Detect which cell encompasses the target text, then output its [X, Y] center coordinate. 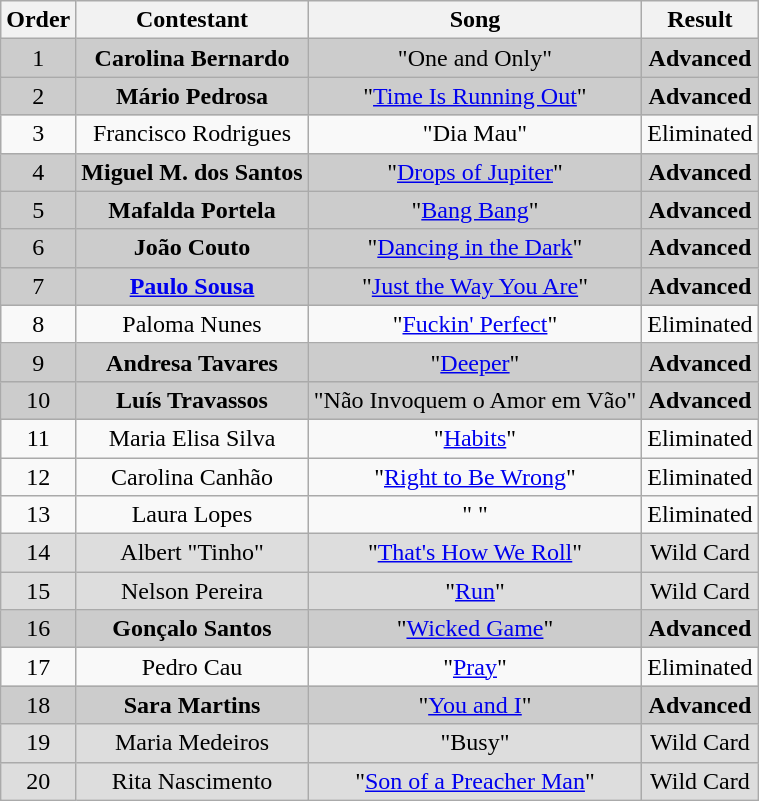
Andresa Tavares [192, 362]
Rita Nascimento [192, 781]
"Son of a Preacher Man" [474, 781]
"Right to Be Wrong" [474, 477]
15 [38, 591]
Laura Lopes [192, 515]
6 [38, 248]
Paulo Sousa [192, 286]
7 [38, 286]
Carolina Canhão [192, 477]
Paloma Nunes [192, 324]
11 [38, 438]
Miguel M. dos Santos [192, 172]
13 [38, 515]
20 [38, 781]
5 [38, 210]
"One and Only" [474, 58]
Francisco Rodrigues [192, 134]
17 [38, 667]
"Dia Mau" [474, 134]
Luís Travassos [192, 400]
"Não Invoquem o Amor em Vão" [474, 400]
Nelson Pereira [192, 591]
4 [38, 172]
"Time Is Running Out" [474, 96]
"Deeper" [474, 362]
"Dancing in the Dark" [474, 248]
14 [38, 553]
"Fuckin' Perfect" [474, 324]
19 [38, 743]
1 [38, 58]
"Just the Way You Are" [474, 286]
Order [38, 20]
Pedro Cau [192, 667]
"That's How We Roll" [474, 553]
Maria Medeiros [192, 743]
9 [38, 362]
Albert "Tinho" [192, 553]
"Busy" [474, 743]
Song [474, 20]
Maria Elisa Silva [192, 438]
18 [38, 705]
12 [38, 477]
"Wicked Game" [474, 629]
Carolina Bernardo [192, 58]
"Habits" [474, 438]
3 [38, 134]
16 [38, 629]
" " [474, 515]
"Drops of Jupiter" [474, 172]
10 [38, 400]
Gonçalo Santos [192, 629]
8 [38, 324]
"Run" [474, 591]
Sara Martins [192, 705]
"You and I" [474, 705]
Contestant [192, 20]
Result [700, 20]
Mário Pedrosa [192, 96]
"Pray" [474, 667]
"Bang Bang" [474, 210]
Mafalda Portela [192, 210]
João Couto [192, 248]
2 [38, 96]
